Extract the (x, y) coordinate from the center of the cell holding the provided text.  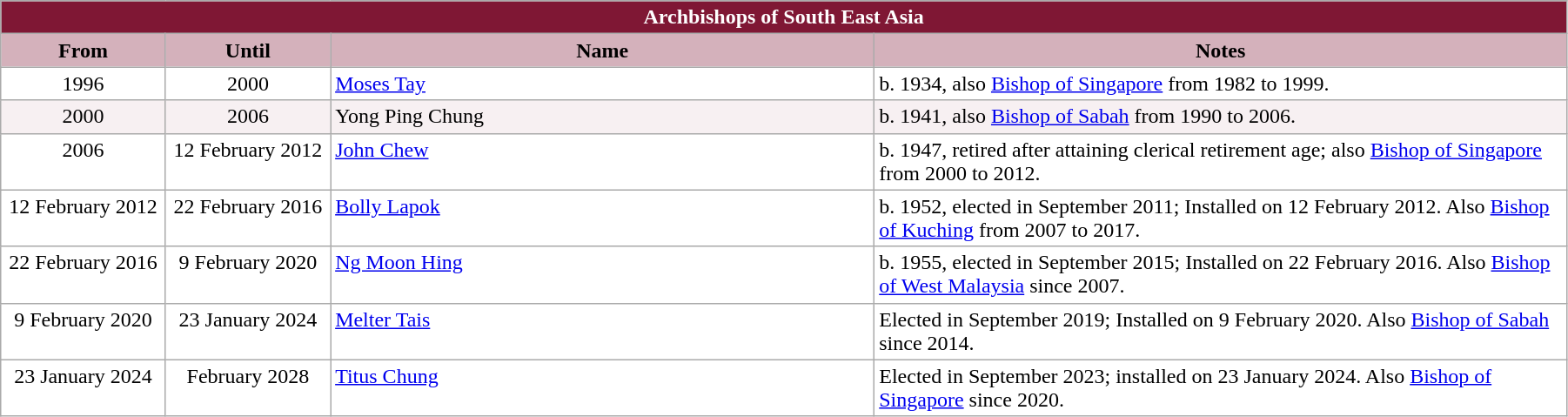
From (84, 50)
Ng Moon Hing (602, 275)
Titus Chung (602, 388)
John Chew (602, 162)
b. 1955, elected in September 2015; Installed on 22 February 2016. Also Bishop of West Malaysia since 2007. (1221, 275)
February 2028 (247, 388)
b. 1947, retired after attaining clerical retirement age; also Bishop of Singapore from 2000 to 2012. (1221, 162)
Until (247, 50)
b. 1952, elected in September 2011; Installed on 12 February 2012. Also Bishop of Kuching from 2007 to 2017. (1221, 218)
Moses Tay (602, 84)
Notes (1221, 50)
Archbishops of South East Asia (784, 17)
Name (602, 50)
Melter Tais (602, 331)
b. 1941, also Bishop of Sabah from 1990 to 2006. (1221, 117)
Elected in September 2023; installed on 23 January 2024. Also Bishop of Singapore since 2020. (1221, 388)
Bolly Lapok (602, 218)
Elected in September 2019; Installed on 9 February 2020. Also Bishop of Sabah since 2014. (1221, 331)
Yong Ping Chung (602, 117)
1996 (84, 84)
b. 1934, also Bishop of Singapore from 1982 to 1999. (1221, 84)
